Provide the (X, Y) coordinate of the cell's center where the given text is located.  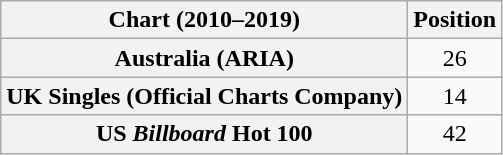
US Billboard Hot 100 (204, 134)
42 (455, 134)
UK Singles (Official Charts Company) (204, 96)
14 (455, 96)
Chart (2010–2019) (204, 20)
Position (455, 20)
26 (455, 58)
Australia (ARIA) (204, 58)
